Scan for the cell matching the given text and deliver its [x, y] coordinate at center. 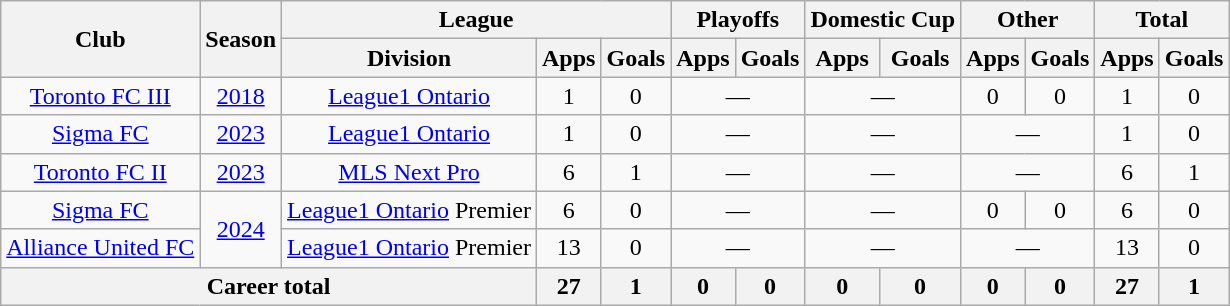
Toronto FC III [100, 96]
Season [241, 39]
Division [410, 58]
Domestic Cup [883, 20]
Other [1028, 20]
MLS Next Pro [410, 172]
Playoffs [738, 20]
Total [1162, 20]
League [476, 20]
2018 [241, 96]
Career total [269, 286]
Club [100, 39]
2024 [241, 229]
Toronto FC II [100, 172]
Alliance United FC [100, 248]
